Provide the [x, y] coordinate of the cell's center where the given text is located.  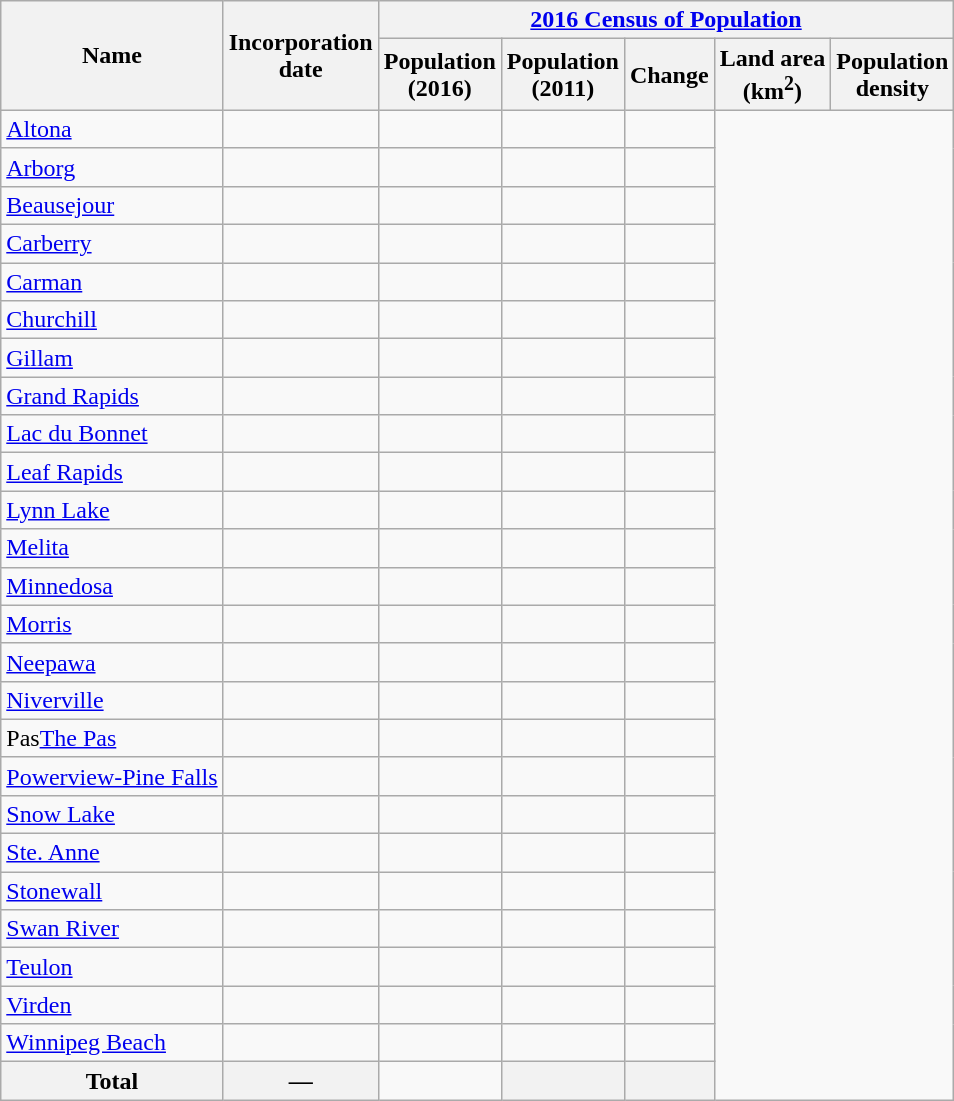
Niverville [112, 700]
— [300, 1081]
Land area(km2) [772, 75]
Incorporationdate [300, 56]
Minnedosa [112, 586]
Winnipeg Beach [112, 1043]
Altona [112, 129]
Powerview-Pine Falls [112, 776]
Snow Lake [112, 814]
Ste. Anne [112, 853]
Change [669, 75]
Teulon [112, 967]
Carman [112, 282]
Gillam [112, 358]
Churchill [112, 320]
2016 Census of Population [666, 20]
Population(2011) [562, 75]
Lynn Lake [112, 510]
Arborg [112, 167]
Populationdensity [892, 75]
Name [112, 56]
Virden [112, 1005]
Grand Rapids [112, 396]
Population(2016) [440, 75]
Melita [112, 548]
Carberry [112, 244]
Leaf Rapids [112, 472]
Morris [112, 624]
Lac du Bonnet [112, 434]
Total [112, 1081]
Beausejour [112, 205]
Swan River [112, 929]
PasThe Pas [112, 738]
Stonewall [112, 891]
Neepawa [112, 662]
